Find where the given text appears and provide that cell's center as (x, y) coordinate. 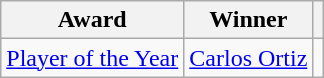
Carlos Ortiz (248, 58)
Award (92, 20)
Player of the Year (92, 58)
Winner (248, 20)
